Scan for the cell matching the given text and deliver its [X, Y] coordinate at center. 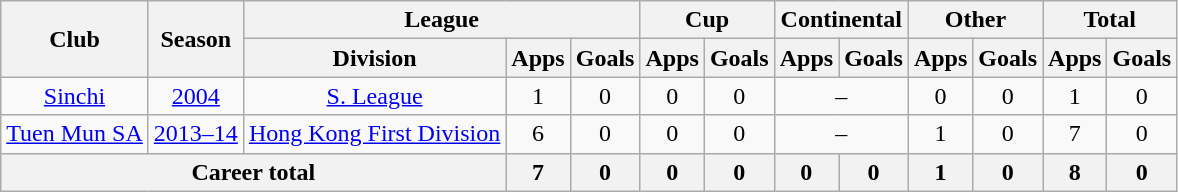
Other [975, 20]
2013–14 [196, 134]
Continental [841, 20]
Cup [707, 20]
Tuen Mun SA [75, 134]
8 [1075, 172]
Total [1110, 20]
League [442, 20]
Club [75, 39]
Season [196, 39]
2004 [196, 96]
Sinchi [75, 96]
6 [538, 134]
Hong Kong First Division [374, 134]
S. League [374, 96]
Career total [254, 172]
Division [374, 58]
